Determine the [X, Y] coordinate at the center of the cell enclosing the given text.  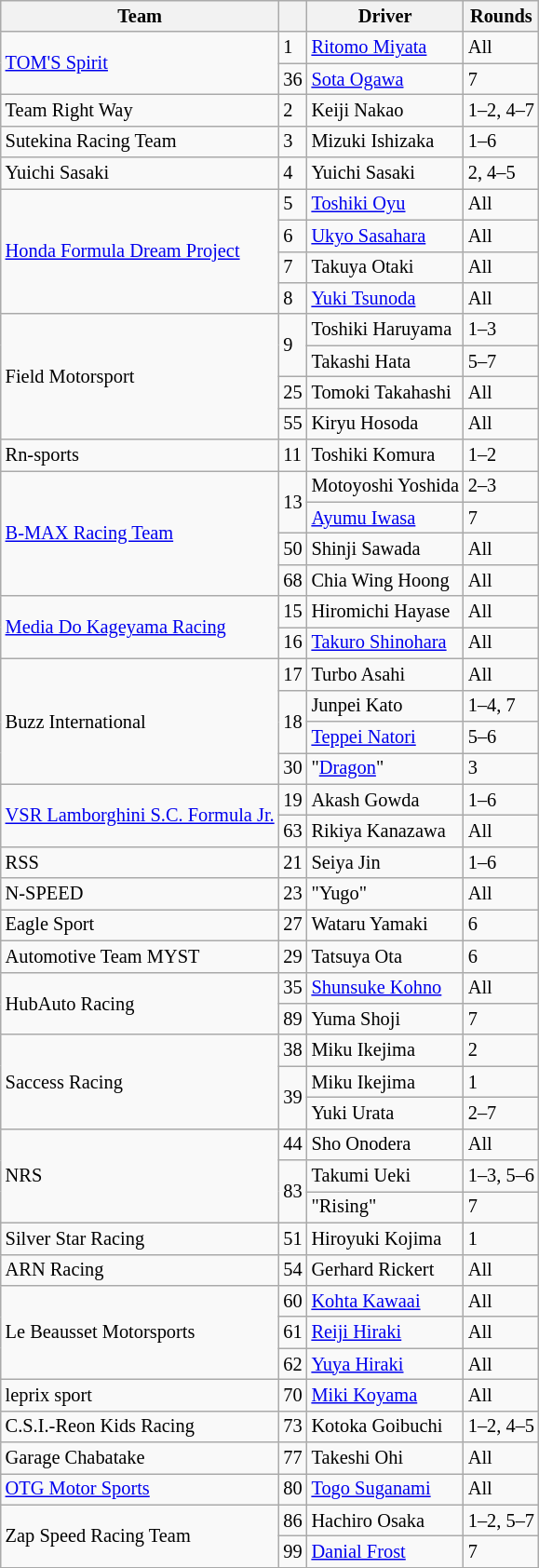
Hiroyuki Kojima [385, 1238]
23 [293, 894]
5 [293, 204]
NRS [140, 1175]
1–2, 4–7 [501, 110]
Kiryu Hosoda [385, 424]
Hiromichi Hayase [385, 612]
Buzz International [140, 721]
13 [293, 501]
61 [293, 1332]
17 [293, 674]
Takeshi Ohi [385, 1458]
1–2 [501, 455]
73 [293, 1426]
Field Motorsport [140, 376]
OTG Motor Sports [140, 1489]
Yuma Shoji [385, 1019]
80 [293, 1489]
Hachiro Osaka [385, 1521]
55 [293, 424]
2–3 [501, 486]
Sho Onodera [385, 1144]
25 [293, 392]
4 [293, 173]
B-MAX Racing Team [140, 533]
8 [293, 298]
62 [293, 1364]
Chia Wing Hoong [385, 580]
ARN Racing [140, 1270]
68 [293, 580]
Shinji Sawada [385, 548]
Garage Chabatake [140, 1458]
Mizuki Ishizaka [385, 142]
39 [293, 1097]
Zap Speed Racing Team [140, 1536]
1–3, 5–6 [501, 1176]
Seiya Jin [385, 862]
Driver [385, 16]
TOM'S Spirit [140, 63]
18 [293, 721]
1–2, 5–7 [501, 1521]
Togo Suganami [385, 1489]
99 [293, 1552]
5–6 [501, 737]
C.S.I.-Reon Kids Racing [140, 1426]
N-SPEED [140, 894]
21 [293, 862]
Takashi Hata [385, 361]
54 [293, 1270]
89 [293, 1019]
38 [293, 1050]
35 [293, 988]
"Rising" [385, 1207]
Team [140, 16]
50 [293, 548]
VSR Lamborghini S.C. Formula Jr. [140, 816]
leprix sport [140, 1395]
Tomoki Takahashi [385, 392]
51 [293, 1238]
15 [293, 612]
Toshiki Oyu [385, 204]
Yuki Tsunoda [385, 298]
11 [293, 455]
5–7 [501, 361]
Teppei Natori [385, 737]
Media Do Kageyama Racing [140, 628]
Gerhard Rickert [385, 1270]
1–3 [501, 330]
Eagle Sport [140, 925]
RSS [140, 862]
1–2, 4–5 [501, 1426]
"Yugo" [385, 894]
Toshiki Komura [385, 455]
Takumi Ueki [385, 1176]
Danial Frost [385, 1552]
19 [293, 800]
Takuro Shinohara [385, 642]
Kohta Kawaai [385, 1301]
Shunsuke Kohno [385, 988]
2, 4–5 [501, 173]
1–4, 7 [501, 706]
2–7 [501, 1113]
Sutekina Racing Team [140, 142]
Reiji Hiraki [385, 1332]
Sota Ogawa [385, 79]
86 [293, 1521]
Akash Gowda [385, 800]
HubAuto Racing [140, 1004]
Tatsuya Ota [385, 956]
Le Beausset Motorsports [140, 1331]
36 [293, 79]
Team Right Way [140, 110]
Rikiya Kanazawa [385, 831]
"Dragon" [385, 768]
44 [293, 1144]
Saccess Racing [140, 1082]
Junpei Kato [385, 706]
Keiji Nakao [385, 110]
Ukyo Sasahara [385, 236]
Honda Formula Dream Project [140, 251]
60 [293, 1301]
Motoyoshi Yoshida [385, 486]
Wataru Yamaki [385, 925]
29 [293, 956]
77 [293, 1458]
Yuya Hiraki [385, 1364]
Yuki Urata [385, 1113]
83 [293, 1192]
Toshiki Haruyama [385, 330]
Turbo Asahi [385, 674]
Ayumu Iwasa [385, 518]
Takuya Otaki [385, 267]
Ritomo Miyata [385, 47]
16 [293, 642]
Miki Koyama [385, 1395]
27 [293, 925]
Rn-sports [140, 455]
63 [293, 831]
Rounds [501, 16]
Kotoka Goibuchi [385, 1426]
9 [293, 345]
30 [293, 768]
Silver Star Racing [140, 1238]
70 [293, 1395]
Automotive Team MYST [140, 956]
